Find where the given text appears and provide that cell's center as (x, y) coordinate. 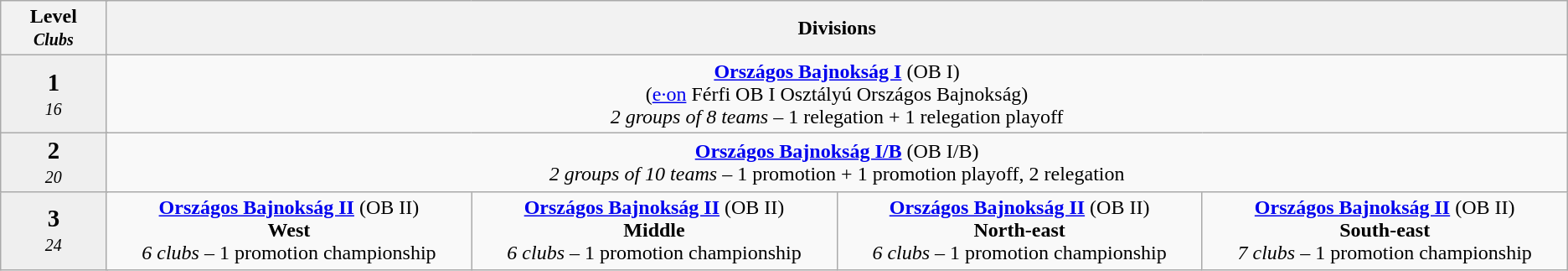
Országos Bajnokság II (OB II)North-east6 clubs – 1 promotion championship (1019, 231)
116 (54, 94)
220 (54, 163)
Divisions (837, 29)
Országos Bajnokság II (OB II)West6 clubs – 1 promotion championship (289, 231)
Országos Bajnokság I/B (OB I/B)2 groups of 10 teams – 1 promotion + 1 promotion playoff, 2 relegation (837, 163)
Országos Bajnokság I (OB I)(e·on Férfi OB I Osztályú Országos Bajnokság)2 groups of 8 teams – 1 relegation + 1 relegation playoff (837, 94)
Országos Bajnokság II (OB II)South-east7 clubs – 1 promotion championship (1385, 231)
LevelClubs (54, 29)
Országos Bajnokság II (OB II)Middle6 clubs – 1 promotion championship (654, 231)
324 (54, 231)
